Capture the cell that displays the provided text and extract its (x, y) central coordinate. 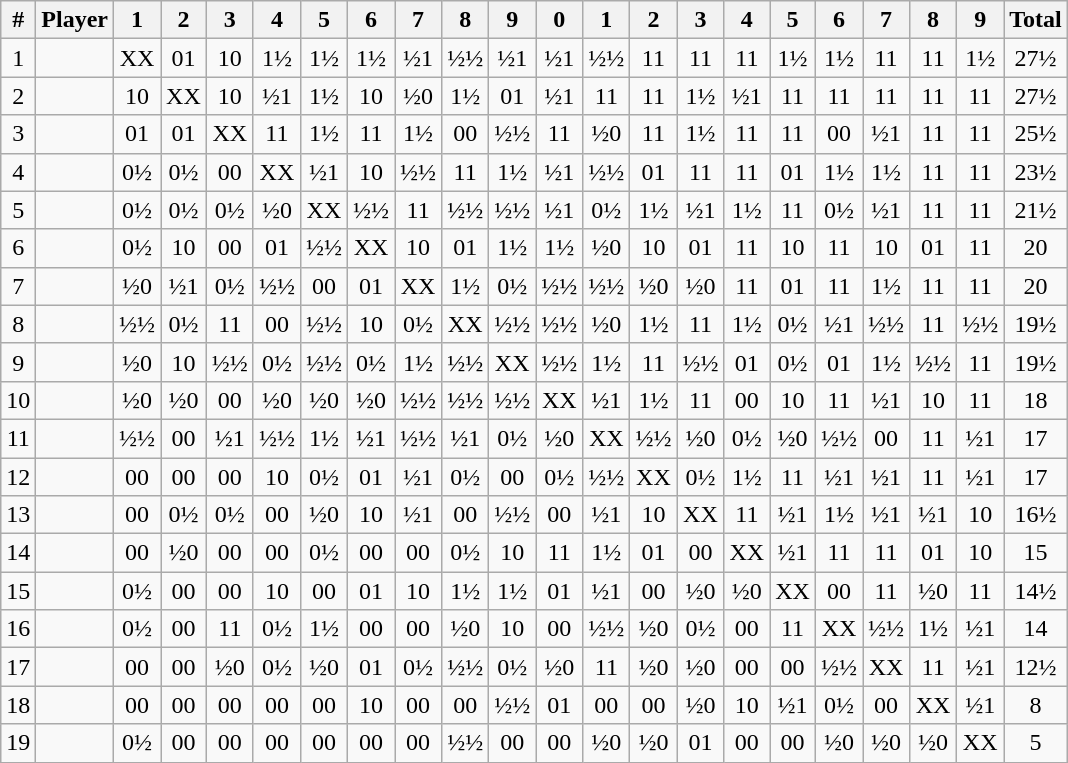
14½ (1036, 591)
23½ (1036, 172)
12 (18, 477)
16 (18, 629)
Total (1036, 20)
12½ (1036, 667)
25½ (1036, 134)
Player (75, 20)
19 (18, 743)
0 (560, 20)
21½ (1036, 210)
# (18, 20)
13 (18, 515)
16½ (1036, 515)
